Find where the given text appears and provide that cell's center as [x, y] coordinate. 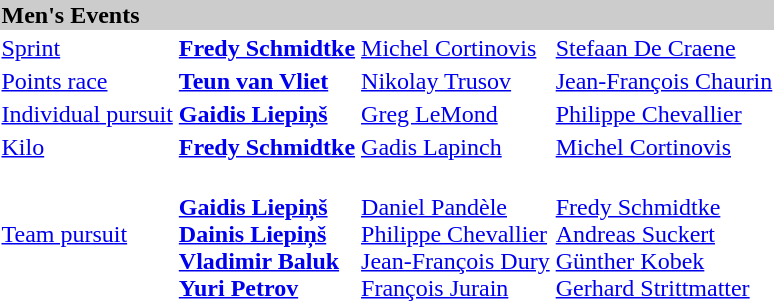
Teun van Vliet [266, 81]
Points race [87, 81]
Nikolay Trusov [456, 81]
Gadis Lapinch [456, 147]
Kilo [87, 147]
Greg LeMond [456, 114]
Sprint [87, 48]
Individual pursuit [87, 114]
Jean-François Chaurin [664, 81]
Stefaan De Craene [664, 48]
Philippe Chevallier [664, 114]
Gaidis Liepiņš [266, 114]
Men's Events [387, 15]
